Locate the cell with the specified text and output its [x, y] center coordinate. 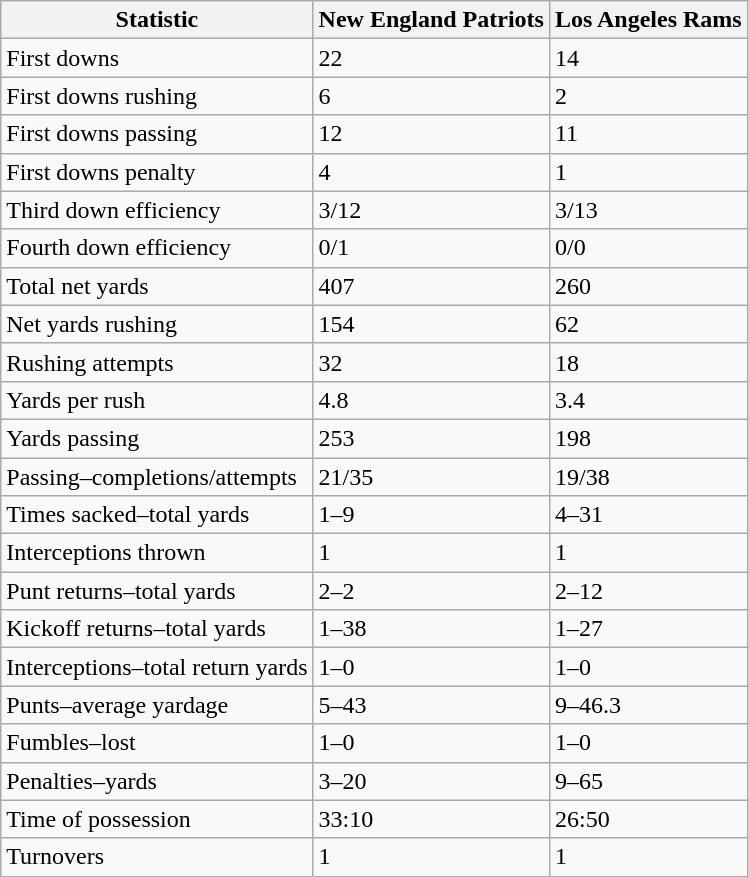
Punt returns–total yards [157, 591]
198 [648, 438]
1–27 [648, 629]
6 [431, 96]
22 [431, 58]
3–20 [431, 781]
18 [648, 362]
3/13 [648, 210]
Fourth down efficiency [157, 248]
4.8 [431, 400]
First downs passing [157, 134]
2–2 [431, 591]
1–9 [431, 515]
Passing–completions/attempts [157, 477]
12 [431, 134]
Penalties–yards [157, 781]
19/38 [648, 477]
Times sacked–total yards [157, 515]
Yards passing [157, 438]
3/12 [431, 210]
62 [648, 324]
407 [431, 286]
Punts–average yardage [157, 705]
0/0 [648, 248]
4–31 [648, 515]
33:10 [431, 819]
Yards per rush [157, 400]
260 [648, 286]
First downs penalty [157, 172]
Statistic [157, 20]
Los Angeles Rams [648, 20]
Interceptions–total return yards [157, 667]
3.4 [648, 400]
Time of possession [157, 819]
5–43 [431, 705]
1–38 [431, 629]
Turnovers [157, 857]
Interceptions thrown [157, 553]
154 [431, 324]
253 [431, 438]
11 [648, 134]
Kickoff returns–total yards [157, 629]
9–65 [648, 781]
4 [431, 172]
21/35 [431, 477]
2–12 [648, 591]
Net yards rushing [157, 324]
Total net yards [157, 286]
26:50 [648, 819]
First downs [157, 58]
Third down efficiency [157, 210]
9–46.3 [648, 705]
32 [431, 362]
Rushing attempts [157, 362]
2 [648, 96]
Fumbles–lost [157, 743]
First downs rushing [157, 96]
New England Patriots [431, 20]
14 [648, 58]
0/1 [431, 248]
